Provide the (x, y) coordinate of the cell's center where the given text is located.  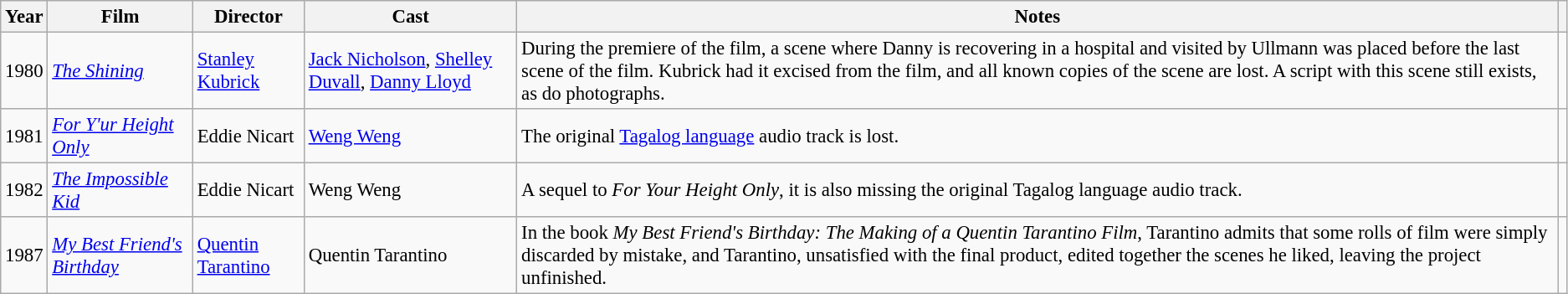
The Impossible Kid (120, 191)
Notes (1038, 17)
Cast (410, 17)
Year (24, 17)
Film (120, 17)
The original Tagalog language audio track is lost. (1038, 136)
Jack Nicholson, Shelley Duvall, Danny Lloyd (410, 71)
1987 (24, 255)
The Shining (120, 71)
1980 (24, 71)
My Best Friend's Birthday (120, 255)
Stanley Kubrick (248, 71)
For Y'ur Height Only (120, 136)
1981 (24, 136)
Director (248, 17)
1982 (24, 191)
A sequel to For Your Height Only, it is also missing the original Tagalog language audio track. (1038, 191)
